Return the [x, y] coordinate for the center point of the cell that contains the specified text.  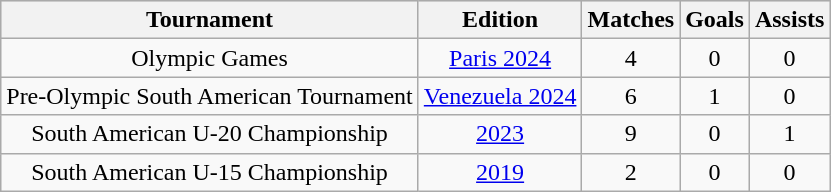
6 [631, 96]
9 [631, 134]
Pre-Olympic South American Tournament [210, 96]
Olympic Games [210, 58]
2023 [500, 134]
Matches [631, 20]
Paris 2024 [500, 58]
Tournament [210, 20]
South American U-20 Championship [210, 134]
2 [631, 172]
Edition [500, 20]
Assists [789, 20]
2019 [500, 172]
Goals [715, 20]
South American U-15 Championship [210, 172]
4 [631, 58]
Venezuela 2024 [500, 96]
